From the cell containing the given text, extract its center point as (X, Y) coordinate. 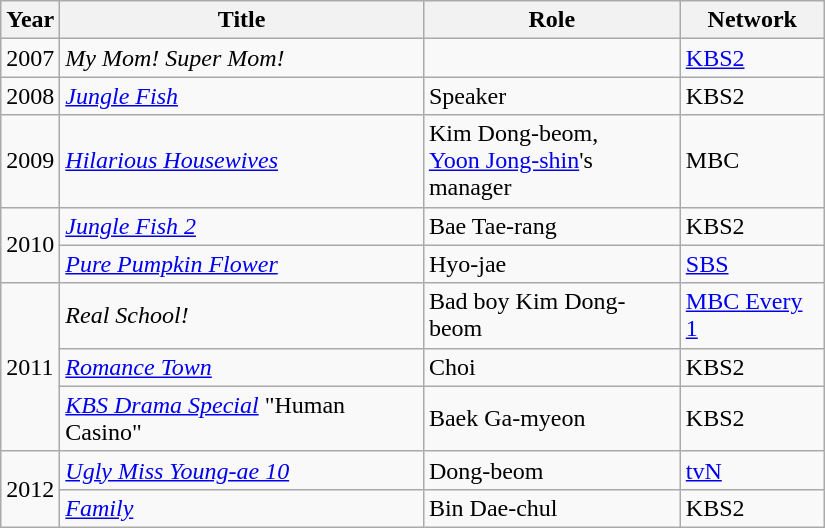
Romance Town (242, 367)
MBC (752, 161)
Dong-beom (552, 470)
KBS Drama Special "Human Casino" (242, 418)
Bin Dae-chul (552, 508)
Family (242, 508)
Hilarious Housewives (242, 161)
Bad boy Kim Dong-beom (552, 316)
2008 (30, 96)
Real School! (242, 316)
My Mom! Super Mom! (242, 58)
Baek Ga-myeon (552, 418)
Bae Tae-rang (552, 226)
Ugly Miss Young-ae 10 (242, 470)
SBS (752, 264)
Choi (552, 367)
Role (552, 20)
2012 (30, 489)
Kim Dong-beom, Yoon Jong-shin's manager (552, 161)
tvN (752, 470)
Pure Pumpkin Flower (242, 264)
Hyo-jae (552, 264)
Jungle Fish (242, 96)
2007 (30, 58)
2010 (30, 245)
2011 (30, 367)
Speaker (552, 96)
Jungle Fish 2 (242, 226)
2009 (30, 161)
Year (30, 20)
Network (752, 20)
Title (242, 20)
MBC Every 1 (752, 316)
